Capture the cell that displays the provided text and extract its (x, y) central coordinate. 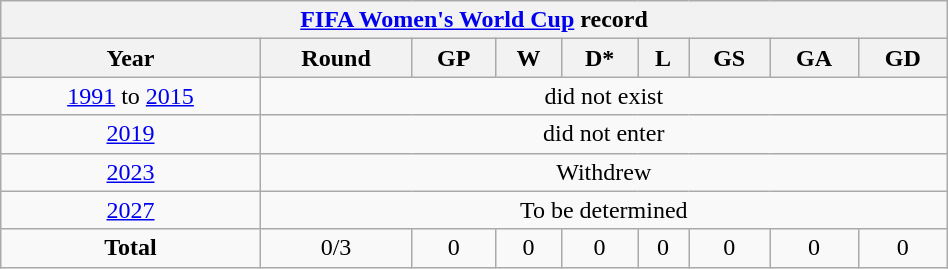
L (664, 58)
GP (454, 58)
did not enter (604, 134)
1991 to 2015 (131, 96)
FIFA Women's World Cup record (474, 20)
D* (599, 58)
did not exist (604, 96)
Year (131, 58)
To be determined (604, 210)
GS (730, 58)
Round (336, 58)
2027 (131, 210)
Total (131, 248)
GD (902, 58)
W (528, 58)
2023 (131, 172)
GA (814, 58)
0/3 (336, 248)
2019 (131, 134)
Withdrew (604, 172)
